Scan for the cell matching the given text and deliver its (x, y) coordinate at center. 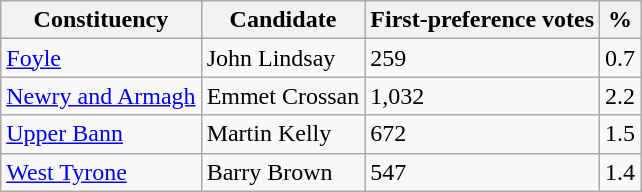
672 (482, 134)
0.7 (620, 58)
Newry and Armagh (101, 96)
% (620, 20)
Emmet Crossan (283, 96)
1,032 (482, 96)
2.2 (620, 96)
Foyle (101, 58)
First-preference votes (482, 20)
Upper Bann (101, 134)
1.5 (620, 134)
Constituency (101, 20)
Martin Kelly (283, 134)
West Tyrone (101, 172)
259 (482, 58)
Barry Brown (283, 172)
Candidate (283, 20)
1.4 (620, 172)
John Lindsay (283, 58)
547 (482, 172)
